Return the [x, y] coordinate for the center point of the cell that contains the specified text.  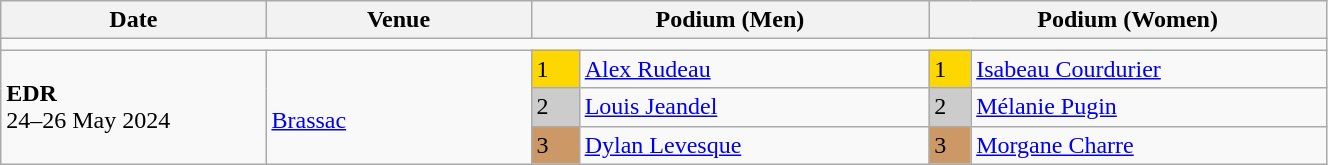
EDR 24–26 May 2024 [134, 107]
Date [134, 20]
Morgane Charre [1149, 145]
Venue [398, 20]
Podium (Women) [1128, 20]
Brassac [398, 107]
Podium (Men) [730, 20]
Alex Rudeau [754, 69]
Louis Jeandel [754, 107]
Isabeau Courdurier [1149, 69]
Dylan Levesque [754, 145]
Mélanie Pugin [1149, 107]
